Output the [X, Y] coordinate of the center of the cell containing the given text.  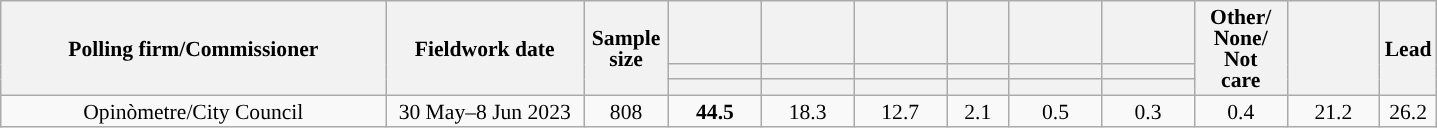
Polling firm/Commissioner [194, 48]
Sample size [626, 48]
Lead [1408, 48]
Other/None/Notcare [1240, 48]
44.5 [716, 110]
0.5 [1056, 110]
0.4 [1240, 110]
Fieldwork date [485, 48]
21.2 [1334, 110]
808 [626, 110]
30 May–8 Jun 2023 [485, 110]
12.7 [900, 110]
18.3 [808, 110]
0.3 [1148, 110]
Opinòmetre/City Council [194, 110]
2.1 [978, 110]
26.2 [1408, 110]
